Output the (x, y) coordinate of the center of the cell containing the given text.  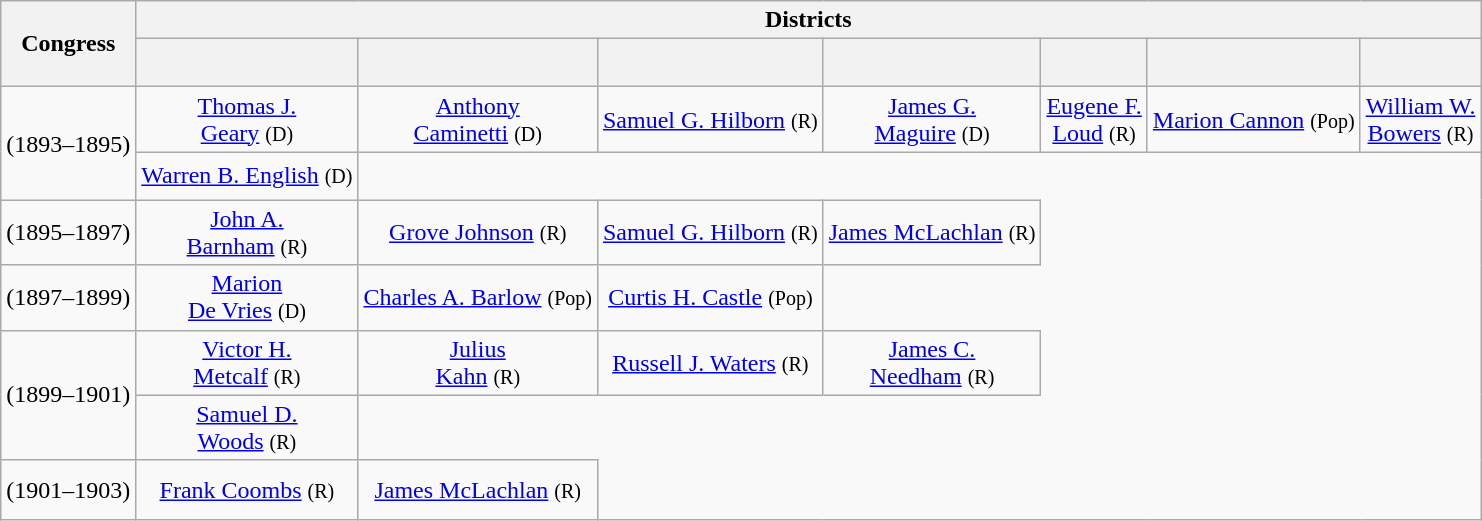
Frank Coombs (R) (247, 490)
William W.Bowers (R) (1420, 120)
Curtis H. Castle (Pop) (710, 298)
(1895–1897) (68, 232)
Districts (808, 20)
John A.Barnham (R) (247, 232)
Marion Cannon (Pop) (1254, 120)
(1901–1903) (68, 490)
Victor H.Metcalf (R) (247, 362)
Samuel D.Woods (R) (247, 428)
(1893–1895) (68, 144)
(1897–1899) (68, 298)
Eugene F.Loud (R) (1094, 120)
James C.Needham (R) (932, 362)
JuliusKahn (R) (478, 362)
Warren B. English (D) (247, 176)
MarionDe Vries (D) (247, 298)
Charles A. Barlow (Pop) (478, 298)
AnthonyCaminetti (D) (478, 120)
Russell J. Waters (R) (710, 362)
(1899–1901) (68, 395)
Congress (68, 44)
James G.Maguire (D) (932, 120)
Grove Johnson (R) (478, 232)
Thomas J.Geary (D) (247, 120)
